Return the [x, y] coordinate for the center point of the cell that contains the specified text.  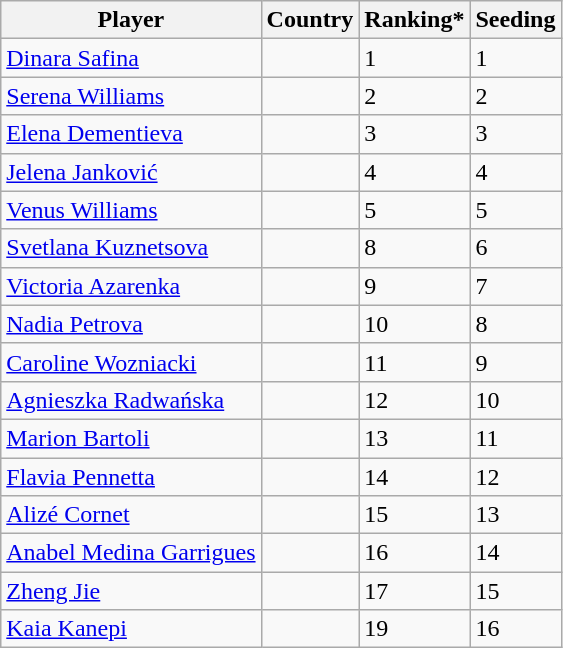
Svetlana Kuznetsova [131, 248]
17 [414, 591]
Marion Bartoli [131, 438]
Agnieszka Radwańska [131, 400]
Nadia Petrova [131, 324]
Caroline Wozniacki [131, 362]
Serena Williams [131, 96]
Dinara Safina [131, 58]
Victoria Azarenka [131, 286]
Venus Williams [131, 210]
19 [414, 629]
Flavia Pennetta [131, 477]
Ranking* [414, 20]
Kaia Kanepi [131, 629]
Alizé Cornet [131, 515]
Elena Dementieva [131, 134]
Country [310, 20]
Anabel Medina Garrigues [131, 553]
7 [516, 286]
Zheng Jie [131, 591]
6 [516, 248]
Jelena Janković [131, 172]
Player [131, 20]
Seeding [516, 20]
